Detect which cell encompasses the target text, then output its [X, Y] center coordinate. 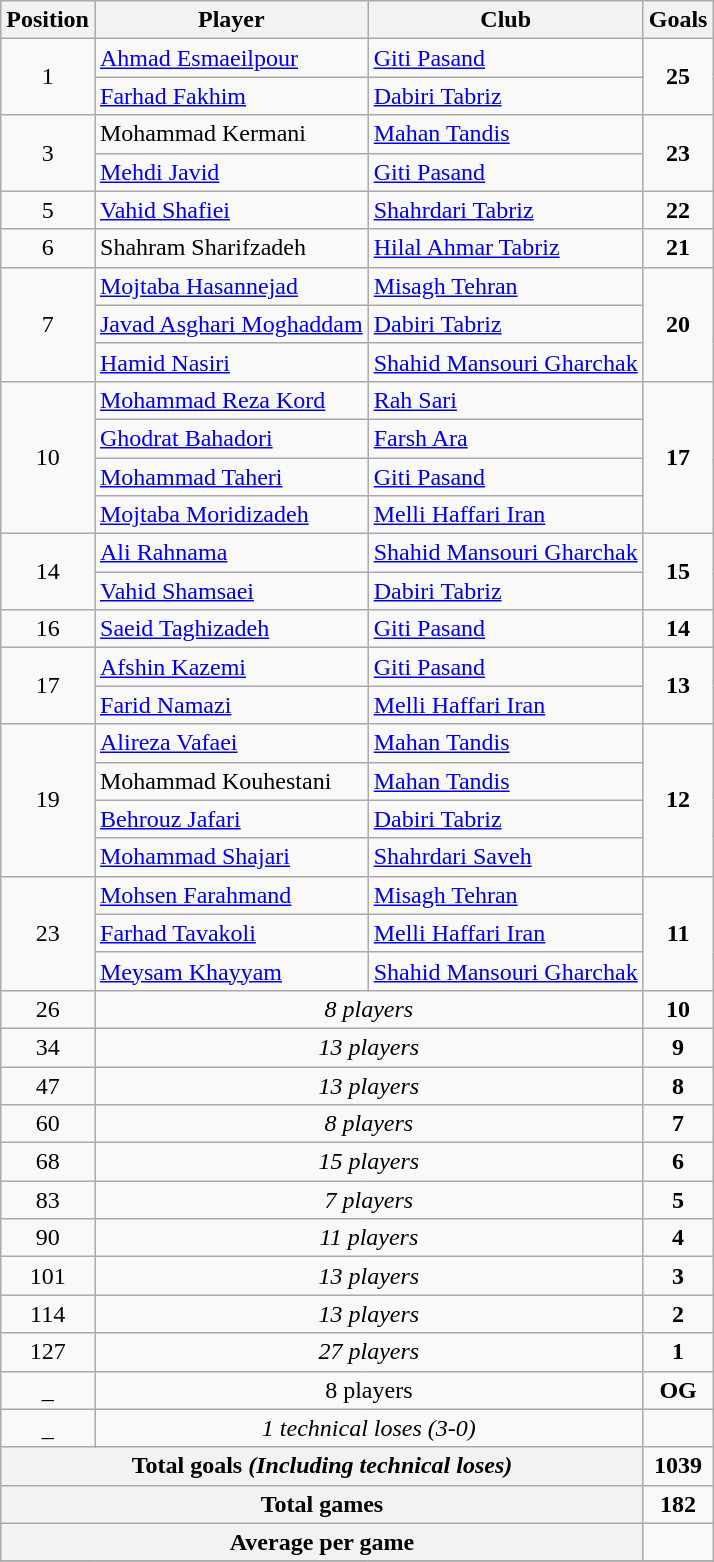
Goals [678, 20]
20 [678, 324]
2 [678, 1314]
Mojtaba Hasannejad [231, 286]
8 [678, 1085]
26 [48, 1009]
83 [48, 1200]
Rah Sari [506, 400]
47 [48, 1085]
Vahid Shamsaei [231, 591]
114 [48, 1314]
Farsh Ara [506, 438]
Farhad Tavakoli [231, 933]
19 [48, 800]
Shahrdari Tabriz [506, 210]
4 [678, 1238]
60 [48, 1124]
Vahid Shafiei [231, 210]
9 [678, 1047]
68 [48, 1162]
90 [48, 1238]
1 technical loses (3-0) [368, 1428]
Shahrdari Saveh [506, 857]
21 [678, 248]
OG [678, 1390]
27 players [368, 1352]
Javad Asghari Moghaddam [231, 324]
Total goals (Including technical loses) [322, 1466]
16 [48, 629]
Ghodrat Bahadori [231, 438]
15 players [368, 1162]
7 players [368, 1200]
Mehdi Javid [231, 172]
Alireza Vafaei [231, 743]
Average per game [322, 1542]
1039 [678, 1466]
Mojtaba Moridizadeh [231, 515]
Behrouz Jafari [231, 819]
Mohammad Kouhestani [231, 781]
Position [48, 20]
11 players [368, 1238]
13 [678, 686]
101 [48, 1276]
Farid Namazi [231, 705]
Club [506, 20]
Mohammad Reza Kord [231, 400]
25 [678, 77]
Mohammad Shajari [231, 857]
Hamid Nasiri [231, 362]
Farhad Fakhim [231, 96]
15 [678, 572]
22 [678, 210]
Shahram Sharifzadeh [231, 248]
Total games [322, 1504]
11 [678, 933]
Ahmad Esmaeilpour [231, 58]
Mohammad Kermani [231, 134]
Hilal Ahmar Tabriz [506, 248]
Afshin Kazemi [231, 667]
182 [678, 1504]
Player [231, 20]
12 [678, 800]
Mohsen Farahmand [231, 895]
Saeid Taghizadeh [231, 629]
127 [48, 1352]
Meysam Khayyam [231, 971]
Ali Rahnama [231, 553]
Mohammad Taheri [231, 477]
34 [48, 1047]
